Return the (x, y) coordinate for the center point of the cell that contains the specified text.  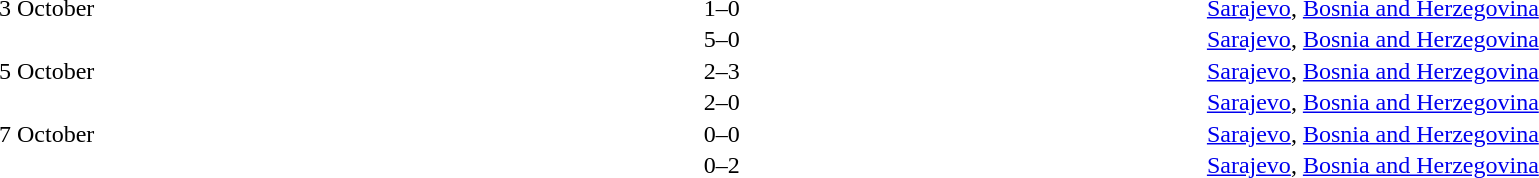
5–0 (722, 39)
0–0 (722, 134)
2–3 (722, 71)
2–0 (722, 103)
